Search for the cell housing the specified text and yield its [x, y] center coordinate. 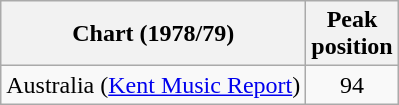
94 [352, 85]
Peakposition [352, 34]
Chart (1978/79) [154, 34]
Australia (Kent Music Report) [154, 85]
